Capture the cell that displays the provided text and extract its (X, Y) central coordinate. 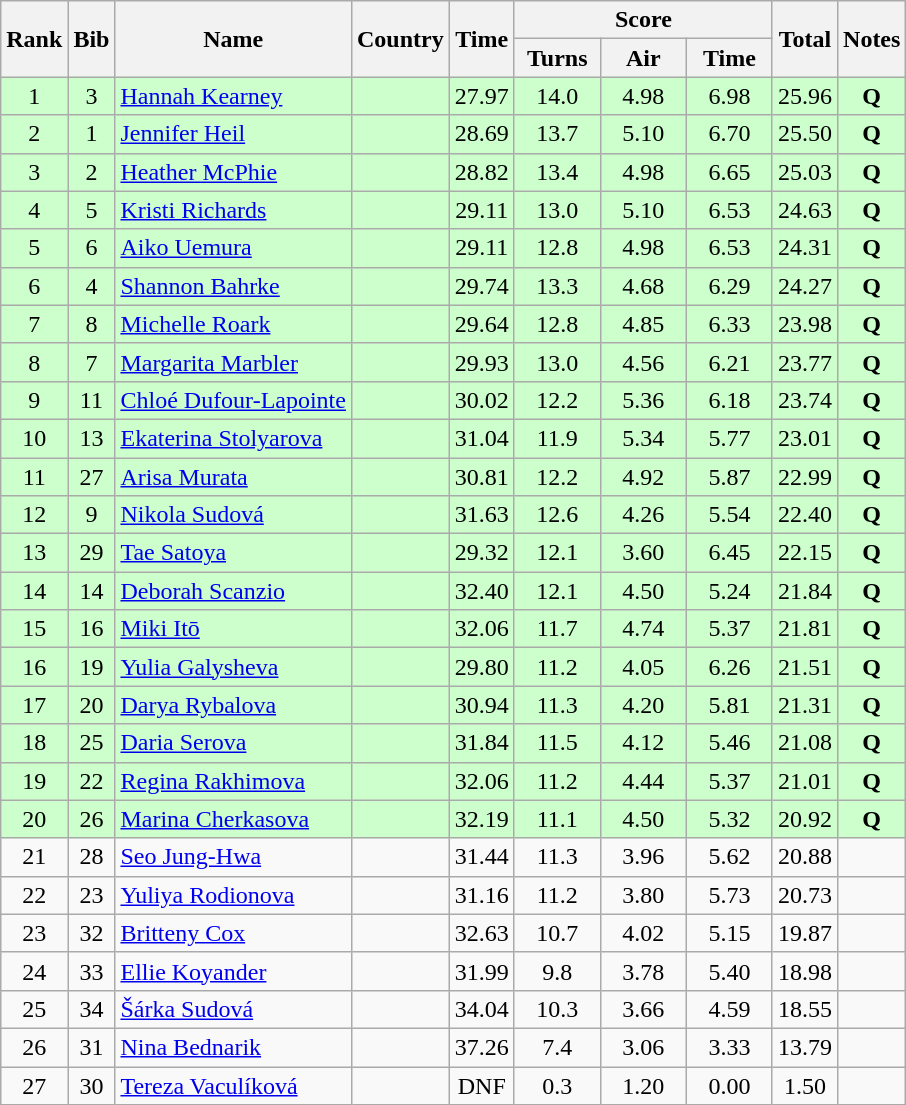
Aiko Uemura (234, 248)
30.81 (482, 477)
24.31 (804, 248)
Marina Cherkasova (234, 819)
29.32 (482, 553)
32.63 (482, 933)
4.59 (729, 1009)
29.74 (482, 286)
Regina Rakhimova (234, 781)
23.77 (804, 362)
Nina Bednarik (234, 1047)
Ekaterina Stolyarova (234, 438)
21.84 (804, 591)
22.15 (804, 553)
12 (34, 515)
21.31 (804, 705)
21.08 (804, 743)
3.80 (643, 895)
25.50 (804, 134)
DNF (482, 1085)
Yulia Galysheva (234, 667)
11.9 (557, 438)
37.26 (482, 1047)
Daria Serova (234, 743)
20.92 (804, 819)
5.46 (729, 743)
5.36 (643, 400)
5.62 (729, 857)
10 (34, 438)
6.98 (729, 96)
Name (234, 39)
Air (643, 58)
1.20 (643, 1085)
25.96 (804, 96)
Rank (34, 39)
7.4 (557, 1047)
Bib (92, 39)
20.88 (804, 857)
10.7 (557, 933)
30.02 (482, 400)
Country (400, 39)
4.26 (643, 515)
5.81 (729, 705)
31.44 (482, 857)
4.68 (643, 286)
6.33 (729, 324)
4.85 (643, 324)
Seo Jung-Hwa (234, 857)
15 (34, 629)
21.51 (804, 667)
6.29 (729, 286)
18 (34, 743)
1.50 (804, 1085)
25.03 (804, 172)
13.3 (557, 286)
21 (34, 857)
0.00 (729, 1085)
Ellie Koyander (234, 971)
6.70 (729, 134)
28.69 (482, 134)
12.6 (557, 515)
Tae Satoya (234, 553)
4.74 (643, 629)
32 (92, 933)
3.78 (643, 971)
5.34 (643, 438)
29.64 (482, 324)
21.01 (804, 781)
4.20 (643, 705)
Jennifer Heil (234, 134)
34.04 (482, 1009)
30 (92, 1085)
23.98 (804, 324)
Hannah Kearney (234, 96)
5.24 (729, 591)
Yuliya Rodionova (234, 895)
Shannon Bahrke (234, 286)
28.82 (482, 172)
4.56 (643, 362)
18.98 (804, 971)
6.18 (729, 400)
Margarita Marbler (234, 362)
27.97 (482, 96)
19.87 (804, 933)
31.04 (482, 438)
13.7 (557, 134)
24.27 (804, 286)
5.15 (729, 933)
3.33 (729, 1047)
Šárka Sudová (234, 1009)
33 (92, 971)
10.3 (557, 1009)
31 (92, 1047)
Kristi Richards (234, 210)
24.63 (804, 210)
5.32 (729, 819)
4.05 (643, 667)
13.4 (557, 172)
Darya Rybalova (234, 705)
29.93 (482, 362)
Notes (872, 39)
5.73 (729, 895)
9.8 (557, 971)
Tereza Vaculíková (234, 1085)
31.84 (482, 743)
Arisa Murata (234, 477)
Chloé Dufour-Lapointe (234, 400)
5.40 (729, 971)
31.99 (482, 971)
3.96 (643, 857)
5.87 (729, 477)
32.19 (482, 819)
29 (92, 553)
17 (34, 705)
4.12 (643, 743)
6.21 (729, 362)
Michelle Roark (234, 324)
34 (92, 1009)
21.81 (804, 629)
22.40 (804, 515)
31.16 (482, 895)
0.3 (557, 1085)
6.65 (729, 172)
3.66 (643, 1009)
Nikola Sudová (234, 515)
22.99 (804, 477)
23.74 (804, 400)
13.79 (804, 1047)
3.06 (643, 1047)
4.02 (643, 933)
Score (643, 20)
4.92 (643, 477)
18.55 (804, 1009)
11.7 (557, 629)
4.44 (643, 781)
32.40 (482, 591)
Turns (557, 58)
30.94 (482, 705)
Britteny Cox (234, 933)
Heather McPhie (234, 172)
6.45 (729, 553)
23.01 (804, 438)
Deborah Scanzio (234, 591)
Total (804, 39)
28 (92, 857)
29.80 (482, 667)
5.77 (729, 438)
5.54 (729, 515)
14.0 (557, 96)
31.63 (482, 515)
Miki Itō (234, 629)
3.60 (643, 553)
20.73 (804, 895)
6.26 (729, 667)
24 (34, 971)
11.5 (557, 743)
11.1 (557, 819)
